Return the [X, Y] coordinate for the center point of the cell that contains the specified text.  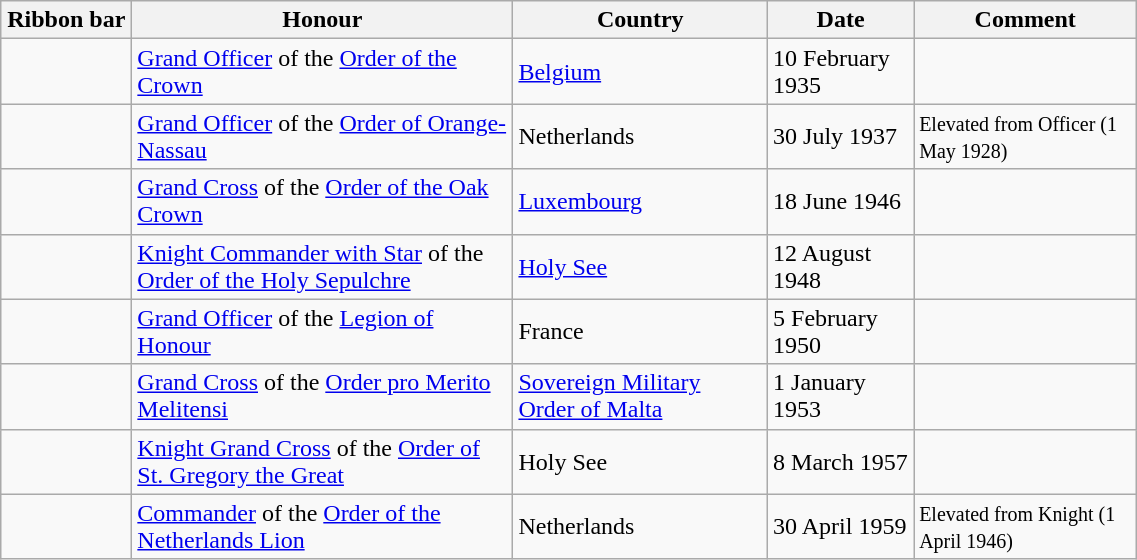
Elevated from Knight (1 April 1946) [1026, 526]
Grand Officer of the Order of the Crown [322, 72]
Grand Officer of the Order of Orange-Nassau [322, 136]
Honour [322, 20]
Sovereign Military Order of Malta [640, 396]
Belgium [640, 72]
France [640, 332]
10 February 1935 [841, 72]
Grand Cross of the Order of the Oak Crown [322, 202]
Commander of the Order of the Netherlands Lion [322, 526]
Country [640, 20]
Comment [1026, 20]
Knight Commander with Star of the Order of the Holy Sepulchre [322, 266]
Luxembourg [640, 202]
Knight Grand Cross of the Order of St. Gregory the Great [322, 462]
Grand Officer of the Legion of Honour [322, 332]
1 January 1953 [841, 396]
Ribbon bar [66, 20]
8 March 1957 [841, 462]
Date [841, 20]
30 July 1937 [841, 136]
Elevated from Officer (1 May 1928) [1026, 136]
Grand Cross of the Order pro Merito Melitensi [322, 396]
30 April 1959 [841, 526]
5 February 1950 [841, 332]
12 August 1948 [841, 266]
18 June 1946 [841, 202]
